Capture the cell that displays the provided text and extract its [x, y] central coordinate. 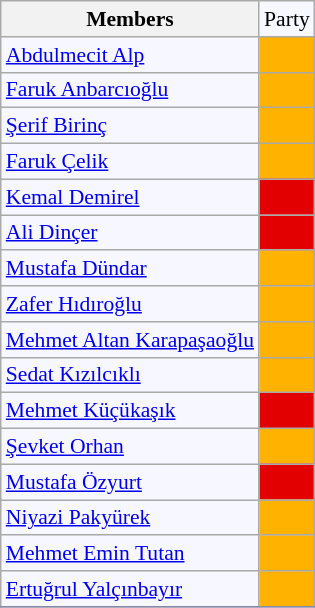
Sedat Kızılcıklı [130, 375]
Kemal Demirel [130, 197]
Members [130, 19]
Mehmet Altan Karapaşaoğlu [130, 340]
Mustafa Özyurt [130, 482]
Zafer Hıdıroğlu [130, 304]
Niyazi Pakyürek [130, 518]
Faruk Anbarcıoğlu [130, 90]
Mehmet Emin Tutan [130, 554]
Mehmet Küçükaşık [130, 411]
Şevket Orhan [130, 447]
Ertuğrul Yalçınbayır [130, 589]
Faruk Çelik [130, 162]
Abdulmecit Alp [130, 55]
Ali Dinçer [130, 233]
Party [287, 19]
Mustafa Dündar [130, 269]
Şerif Birinç [130, 126]
